Provide the [x, y] coordinate of the cell's center where the given text is located.  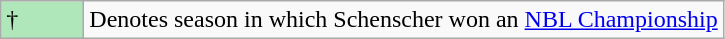
Denotes season in which Schenscher won an NBL Championship [404, 20]
† [42, 20]
